Return the (x, y) coordinate for the center point of the cell that contains the specified text.  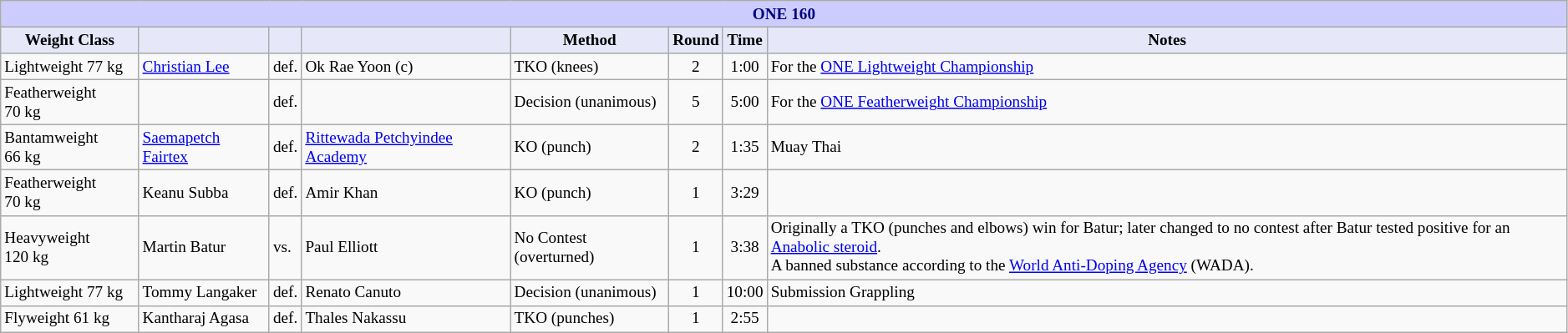
Muay Thai (1167, 148)
Bantamweight 66 kg (70, 148)
1:00 (745, 67)
For the ONE Featherweight Championship (1167, 102)
Keanu Subba (204, 193)
2:55 (745, 319)
Paul Elliott (406, 247)
For the ONE Lightweight Championship (1167, 67)
Rittewada Petchyindee Academy (406, 148)
No Contest (overturned) (590, 247)
Flyweight 61 kg (70, 319)
Time (745, 40)
Submission Grappling (1167, 293)
TKO (punches) (590, 319)
ONE 160 (784, 14)
Weight Class (70, 40)
Amir Khan (406, 193)
3:38 (745, 247)
vs. (285, 247)
10:00 (745, 293)
Method (590, 40)
Tommy Langaker (204, 293)
Round (697, 40)
Ok Rae Yoon (c) (406, 67)
Kantharaj Agasa (204, 319)
Christian Lee (204, 67)
5 (697, 102)
TKO (knees) (590, 67)
Heavyweight 120 kg (70, 247)
1:35 (745, 148)
Martin Batur (204, 247)
Thales Nakassu (406, 319)
Renato Canuto (406, 293)
Saemapetch Fairtex (204, 148)
3:29 (745, 193)
5:00 (745, 102)
Notes (1167, 40)
